Locate the cell with the specified text and output its (X, Y) center coordinate. 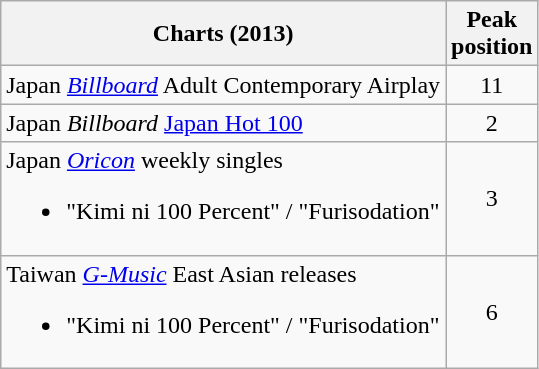
3 (492, 198)
Peakposition (492, 34)
6 (492, 312)
Charts (2013) (224, 34)
Japan Billboard Adult Contemporary Airplay (224, 85)
Japan Oricon weekly singles"Kimi ni 100 Percent" / "Furisodation" (224, 198)
11 (492, 85)
2 (492, 123)
Japan Billboard Japan Hot 100 (224, 123)
Taiwan G-Music East Asian releases"Kimi ni 100 Percent" / "Furisodation" (224, 312)
